Find where the given text appears and provide that cell's center as (X, Y) coordinate. 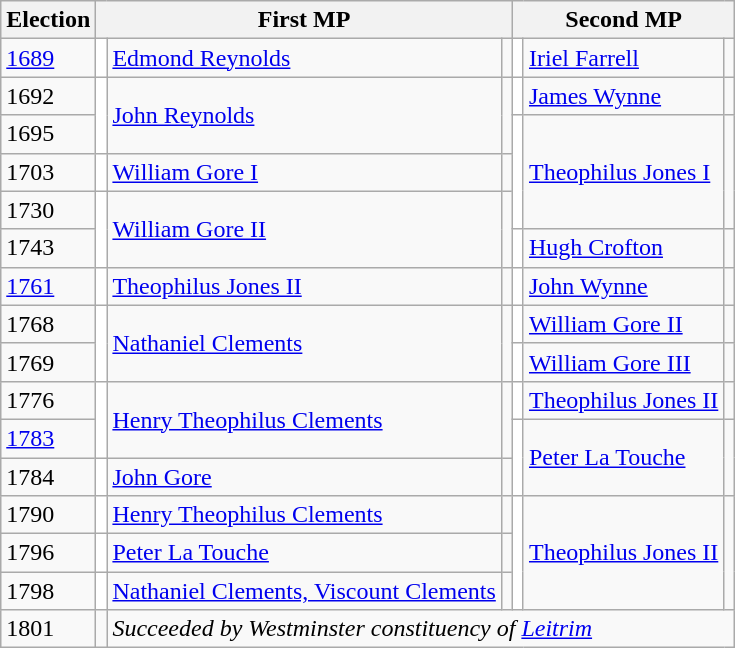
Hugh Crofton (623, 248)
1692 (48, 96)
Nathaniel Clements, Viscount Clements (304, 591)
1689 (48, 58)
1761 (48, 286)
1743 (48, 248)
Iriel Farrell (623, 58)
Theophilus Jones I (623, 172)
John Reynolds (304, 115)
1776 (48, 400)
Second MP (624, 20)
1768 (48, 324)
Edmond Reynolds (304, 58)
First MP (304, 20)
1798 (48, 591)
William Gore I (304, 172)
John Gore (304, 477)
Succeeded by Westminster constituency of Leitrim (421, 629)
1769 (48, 362)
Election (48, 20)
James Wynne (623, 96)
1695 (48, 134)
John Wynne (623, 286)
William Gore III (623, 362)
Nathaniel Clements (304, 343)
1730 (48, 210)
1796 (48, 553)
1703 (48, 172)
1783 (48, 438)
1801 (48, 629)
1784 (48, 477)
1790 (48, 515)
